Scan for the cell matching the given text and deliver its (X, Y) coordinate at center. 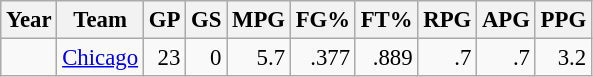
RPG (448, 20)
Chicago (100, 58)
FG% (322, 20)
5.7 (259, 58)
0 (206, 58)
MPG (259, 20)
.377 (322, 58)
FT% (386, 20)
Team (100, 20)
APG (506, 20)
23 (164, 58)
GS (206, 20)
.889 (386, 58)
PPG (563, 20)
GP (164, 20)
Year (29, 20)
3.2 (563, 58)
